Locate the cell with the specified text and output its [x, y] center coordinate. 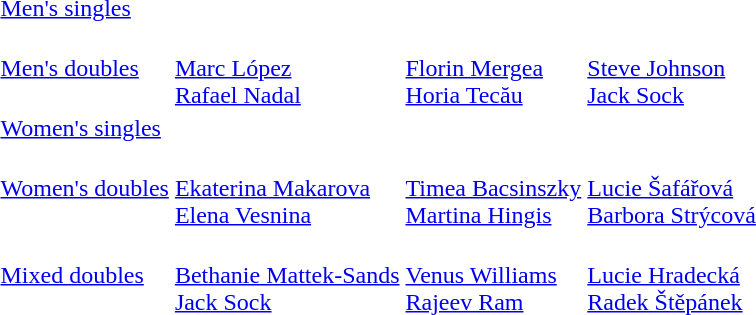
Ekaterina MakarovaElena Vesnina [287, 188]
Marc López Rafael Nadal [287, 68]
Timea Bacsinszky Martina Hingis [494, 188]
Florin Mergea Horia Tecău [494, 68]
